Return (X, Y) of the center of cell containing provided text 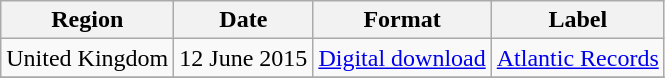
Digital download (402, 58)
Label (578, 20)
Region (88, 20)
12 June 2015 (244, 58)
Format (402, 20)
Atlantic Records (578, 58)
Date (244, 20)
United Kingdom (88, 58)
